Extract the [x, y] coordinate from the center of the cell holding the provided text.  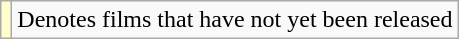
Denotes films that have not yet been released [235, 20]
